Output the [X, Y] coordinate of the center of the cell containing the given text.  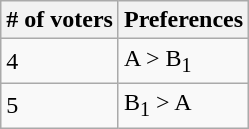
B1 > A [183, 105]
Preferences [183, 20]
4 [60, 61]
# of voters [60, 20]
5 [60, 105]
A > B1 [183, 61]
